Return [X, Y] of the center of cell containing provided text 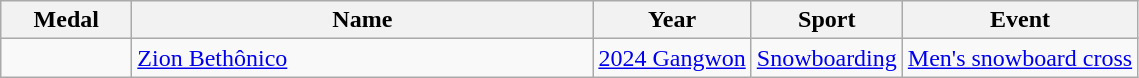
Zion Bethônico [362, 58]
Sport [826, 20]
Event [1020, 20]
Men's snowboard cross [1020, 58]
Name [362, 20]
2024 Gangwon [672, 58]
Medal [66, 20]
Snowboarding [826, 58]
Year [672, 20]
